Pinpoint the cell where the given text exists, returning its (x, y) midpoint coordinate. 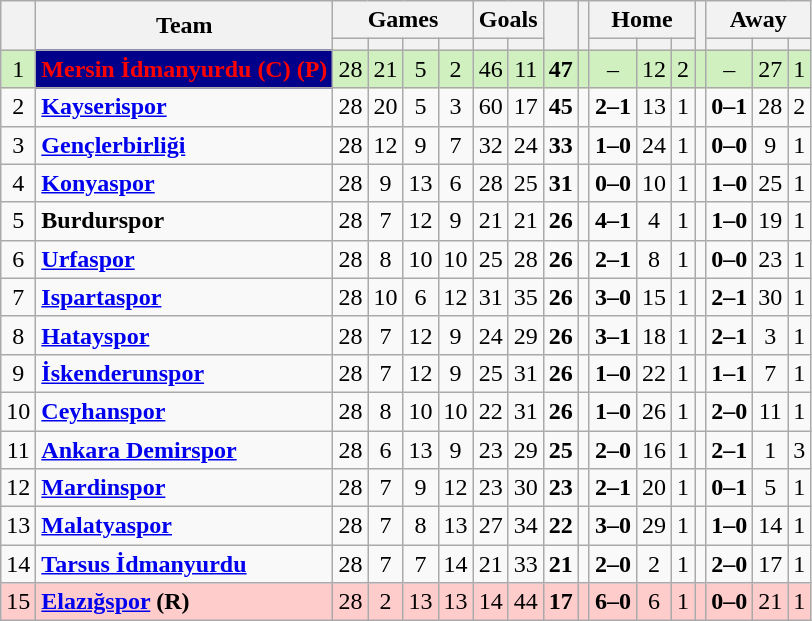
44 (526, 602)
İskenderunspor (184, 373)
Konyaspor (184, 183)
Mardinspor (184, 488)
Ankara Demirspor (184, 449)
Malatyaspor (184, 526)
47 (560, 69)
Mersin İdmanyurdu (C) (P) (184, 69)
35 (526, 297)
46 (490, 69)
16 (654, 449)
6–0 (612, 602)
Ispartaspor (184, 297)
32 (490, 145)
Kayserispor (184, 107)
1–1 (730, 373)
Ceyhanspor (184, 411)
34 (526, 526)
18 (654, 335)
Goals (508, 20)
Gençlerbirliği (184, 145)
Games (403, 20)
Hatayspor (184, 335)
45 (560, 107)
Home (642, 20)
Team (184, 26)
Tarsus İdmanyurdu (184, 564)
Elazığspor (R) (184, 602)
60 (490, 107)
Away (758, 20)
4–1 (612, 221)
19 (770, 221)
3–1 (612, 335)
Burdurspor (184, 221)
Urfaspor (184, 259)
